Capture the cell that displays the provided text and extract its [x, y] central coordinate. 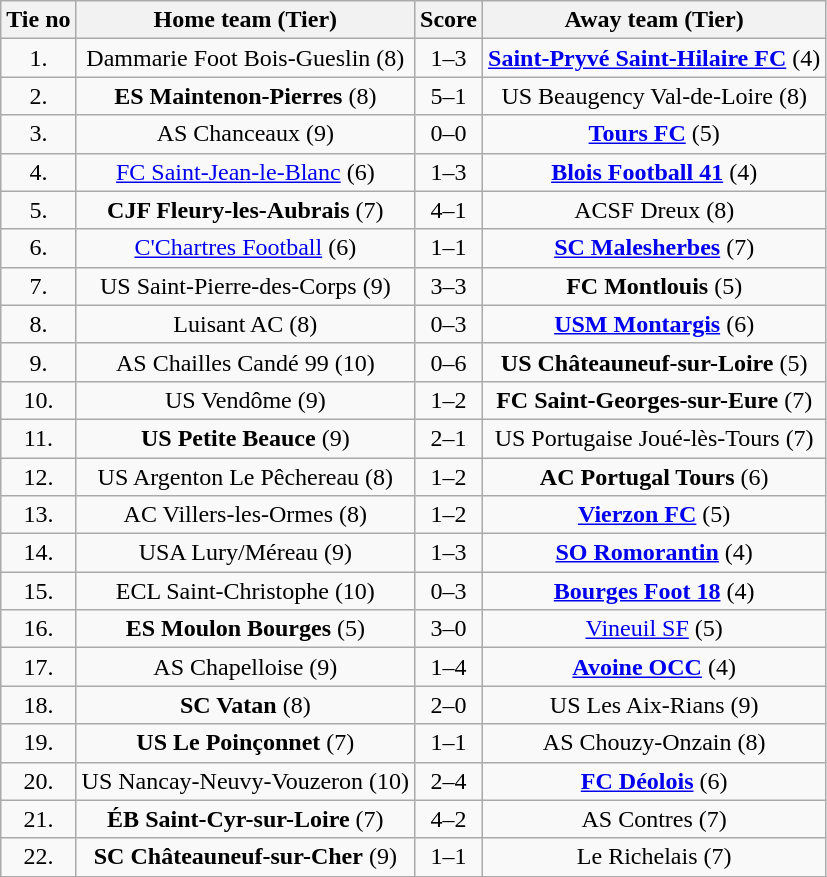
Luisant AC (8) [246, 324]
1. [38, 58]
Score [449, 20]
7. [38, 286]
0–0 [449, 134]
20. [38, 781]
17. [38, 667]
SC Vatan (8) [246, 705]
6. [38, 248]
Blois Football 41 (4) [654, 172]
C'Chartres Football (6) [246, 248]
10. [38, 400]
13. [38, 515]
US Nancay-Neuvy-Vouzeron (10) [246, 781]
Tie no [38, 20]
ES Moulon Bourges (5) [246, 629]
US Saint-Pierre-des-Corps (9) [246, 286]
1–4 [449, 667]
FC Saint-Jean-le-Blanc (6) [246, 172]
Vierzon FC (5) [654, 515]
FC Saint-Georges-sur-Eure (7) [654, 400]
4. [38, 172]
AC Villers-les-Ormes (8) [246, 515]
AS Chouzy-Onzain (8) [654, 743]
22. [38, 857]
US Les Aix-Rians (9) [654, 705]
Dammarie Foot Bois-Gueslin (8) [246, 58]
US Argenton Le Pêchereau (8) [246, 477]
Saint-Pryvé Saint-Hilaire FC (4) [654, 58]
2–1 [449, 438]
18. [38, 705]
3–0 [449, 629]
16. [38, 629]
8. [38, 324]
Avoine OCC (4) [654, 667]
SC Châteauneuf-sur-Cher (9) [246, 857]
SC Malesherbes (7) [654, 248]
ÉB Saint-Cyr-sur-Loire (7) [246, 819]
AS Chailles Candé 99 (10) [246, 362]
ECL Saint-Christophe (10) [246, 591]
0–6 [449, 362]
2–4 [449, 781]
AS Contres (7) [654, 819]
ES Maintenon-Pierres (8) [246, 96]
US Portugaise Joué-lès-Tours (7) [654, 438]
Away team (Tier) [654, 20]
15. [38, 591]
21. [38, 819]
FC Montlouis (5) [654, 286]
2. [38, 96]
CJF Fleury-les-Aubrais (7) [246, 210]
FC Déolois (6) [654, 781]
Le Richelais (7) [654, 857]
USA Lury/Méreau (9) [246, 553]
US Petite Beauce (9) [246, 438]
ACSF Dreux (8) [654, 210]
19. [38, 743]
US Châteauneuf-sur-Loire (5) [654, 362]
AS Chapelloise (9) [246, 667]
9. [38, 362]
US Le Poinçonnet (7) [246, 743]
AS Chanceaux (9) [246, 134]
5. [38, 210]
AC Portugal Tours (6) [654, 477]
Tours FC (5) [654, 134]
3. [38, 134]
Vineuil SF (5) [654, 629]
Bourges Foot 18 (4) [654, 591]
5–1 [449, 96]
11. [38, 438]
12. [38, 477]
4–1 [449, 210]
14. [38, 553]
3–3 [449, 286]
US Beaugency Val-de-Loire (8) [654, 96]
2–0 [449, 705]
SO Romorantin (4) [654, 553]
Home team (Tier) [246, 20]
US Vendôme (9) [246, 400]
USM Montargis (6) [654, 324]
4–2 [449, 819]
